Pinpoint the cell where the given text exists, returning its (x, y) midpoint coordinate. 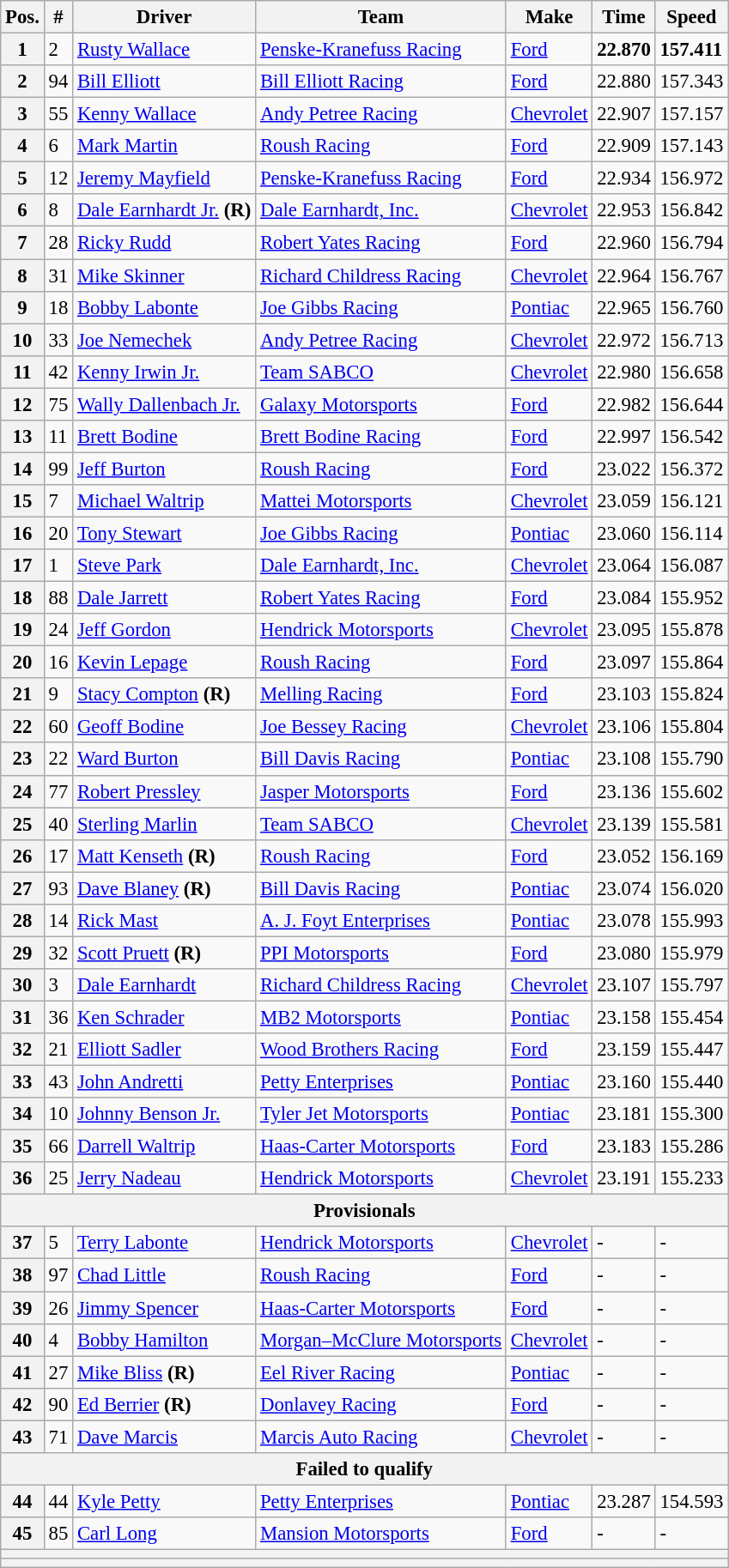
156.658 (692, 372)
19 (22, 630)
22.964 (623, 275)
23.059 (623, 501)
23.106 (623, 727)
156.169 (692, 856)
88 (58, 598)
23.108 (623, 760)
Jeremy Mayfield (165, 179)
154.593 (692, 1501)
157.411 (692, 50)
157.143 (692, 146)
Failed to qualify (364, 1469)
22.997 (623, 437)
22.965 (623, 307)
23.074 (623, 888)
Dale Jarrett (165, 598)
71 (58, 1437)
Dale Earnhardt Jr. (R) (165, 210)
Darrell Waltrip (165, 1147)
Dave Blaney (R) (165, 888)
Bobby Labonte (165, 307)
155.952 (692, 598)
90 (58, 1404)
Tony Stewart (165, 533)
Speed (692, 17)
Joe Bessey Racing (381, 727)
Scott Pruett (R) (165, 953)
Pos. (22, 17)
23.139 (623, 824)
Steve Park (165, 566)
13 (22, 437)
156.121 (692, 501)
155.300 (692, 1114)
155.993 (692, 921)
156.972 (692, 179)
Jeff Burton (165, 469)
Robert Pressley (165, 791)
156.020 (692, 888)
Ward Burton (165, 760)
Ricky Rudd (165, 243)
Galaxy Motorsports (381, 404)
22.870 (623, 50)
155.878 (692, 630)
39 (22, 1308)
Ed Berrier (R) (165, 1404)
23.159 (623, 1050)
Brett Bodine Racing (381, 437)
22.907 (623, 114)
157.157 (692, 114)
22.934 (623, 179)
Mike Skinner (165, 275)
Morgan–McClure Motorsports (381, 1340)
93 (58, 888)
Team (381, 17)
37 (22, 1244)
60 (58, 727)
23.181 (623, 1114)
77 (58, 791)
23.191 (623, 1178)
Chad Little (165, 1275)
155.804 (692, 727)
35 (22, 1147)
Time (623, 17)
Mike Bliss (R) (165, 1372)
Joe Nemechek (165, 340)
Wood Brothers Racing (381, 1050)
156.767 (692, 275)
Jeff Gordon (165, 630)
22.953 (623, 210)
23.095 (623, 630)
155.864 (692, 663)
Melling Racing (381, 694)
23.158 (623, 1017)
156.713 (692, 340)
94 (58, 82)
156.542 (692, 437)
Terry Labonte (165, 1244)
155.286 (692, 1147)
15 (22, 501)
Mark Martin (165, 146)
34 (22, 1114)
155.979 (692, 953)
22.960 (623, 243)
23.103 (623, 694)
22.909 (623, 146)
Provisionals (364, 1211)
Kevin Lepage (165, 663)
23 (22, 760)
23.136 (623, 791)
Geoff Bodine (165, 727)
John Andretti (165, 1082)
22.982 (623, 404)
23.160 (623, 1082)
156.114 (692, 533)
29 (22, 953)
Driver (165, 17)
Michael Waltrip (165, 501)
155.454 (692, 1017)
Wally Dallenbach Jr. (165, 404)
30 (22, 985)
156.644 (692, 404)
155.602 (692, 791)
155.790 (692, 760)
Donlavey Racing (381, 1404)
156.794 (692, 243)
Bill Elliott (165, 82)
156.372 (692, 469)
155.233 (692, 1178)
Dale Earnhardt (165, 985)
156.087 (692, 566)
Mattei Motorsports (381, 501)
Matt Kenseth (R) (165, 856)
Bobby Hamilton (165, 1340)
66 (58, 1147)
Rusty Wallace (165, 50)
Make (549, 17)
45 (22, 1534)
Jerry Nadeau (165, 1178)
Kenny Irwin Jr. (165, 372)
23.022 (623, 469)
Eel River Racing (381, 1372)
Bill Elliott Racing (381, 82)
22.972 (623, 340)
23.078 (623, 921)
# (58, 17)
Brett Bodine (165, 437)
157.343 (692, 82)
23.052 (623, 856)
Marcis Auto Racing (381, 1437)
A. J. Foyt Enterprises (381, 921)
23.084 (623, 598)
Stacy Compton (R) (165, 694)
156.760 (692, 307)
Tyler Jet Motorsports (381, 1114)
38 (22, 1275)
Kenny Wallace (165, 114)
Mansion Motorsports (381, 1534)
55 (58, 114)
23.097 (623, 663)
Jasper Motorsports (381, 791)
Johnny Benson Jr. (165, 1114)
155.797 (692, 985)
155.440 (692, 1082)
41 (22, 1372)
Sterling Marlin (165, 824)
Kyle Petty (165, 1501)
23.183 (623, 1147)
99 (58, 469)
23.080 (623, 953)
Jimmy Spencer (165, 1308)
Carl Long (165, 1534)
23.064 (623, 566)
75 (58, 404)
Elliott Sadler (165, 1050)
Rick Mast (165, 921)
23.107 (623, 985)
155.824 (692, 694)
156.842 (692, 210)
23.287 (623, 1501)
MB2 Motorsports (381, 1017)
22.980 (623, 372)
22.880 (623, 82)
97 (58, 1275)
Dave Marcis (165, 1437)
155.581 (692, 824)
Ken Schrader (165, 1017)
85 (58, 1534)
155.447 (692, 1050)
PPI Motorsports (381, 953)
23.060 (623, 533)
